Scan for the cell matching the given text and deliver its [X, Y] coordinate at center. 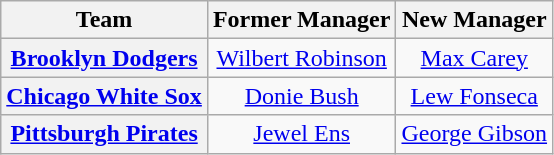
Chicago White Sox [104, 96]
New Manager [474, 20]
Lew Fonseca [474, 96]
George Gibson [474, 134]
Donie Bush [302, 96]
Pittsburgh Pirates [104, 134]
Team [104, 20]
Wilbert Robinson [302, 58]
Former Manager [302, 20]
Max Carey [474, 58]
Jewel Ens [302, 134]
Brooklyn Dodgers [104, 58]
